Provide the [x, y] coordinate of the cell's center where the given text is located.  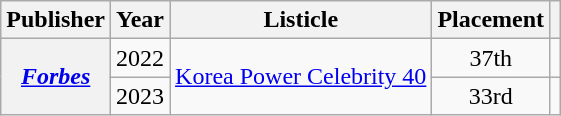
Forbes [56, 77]
Korea Power Celebrity 40 [301, 77]
2023 [140, 96]
33rd [491, 96]
2022 [140, 58]
Publisher [56, 20]
37th [491, 58]
Listicle [301, 20]
Year [140, 20]
Placement [491, 20]
